From the cell containing the given text, extract its center point as (x, y) coordinate. 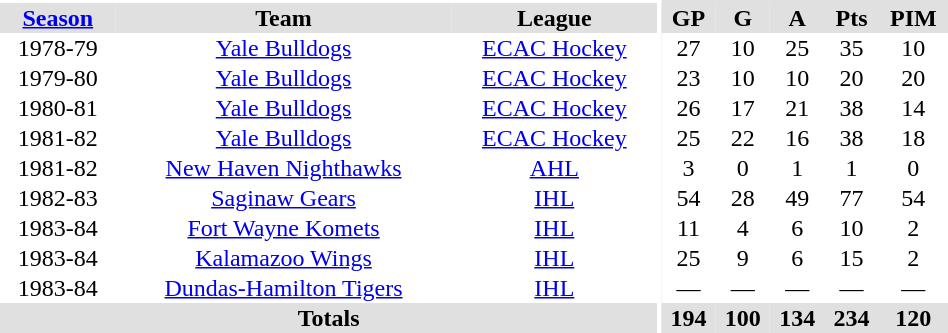
14 (914, 108)
PIM (914, 18)
26 (688, 108)
234 (851, 318)
21 (797, 108)
1978-79 (58, 48)
15 (851, 258)
22 (743, 138)
1980-81 (58, 108)
Dundas-Hamilton Tigers (284, 288)
11 (688, 228)
G (743, 18)
17 (743, 108)
GP (688, 18)
1979-80 (58, 78)
49 (797, 198)
Saginaw Gears (284, 198)
A (797, 18)
134 (797, 318)
AHL (554, 168)
28 (743, 198)
4 (743, 228)
9 (743, 258)
35 (851, 48)
77 (851, 198)
3 (688, 168)
Fort Wayne Komets (284, 228)
Pts (851, 18)
23 (688, 78)
New Haven Nighthawks (284, 168)
Team (284, 18)
Kalamazoo Wings (284, 258)
27 (688, 48)
120 (914, 318)
Totals (328, 318)
1982-83 (58, 198)
Season (58, 18)
194 (688, 318)
100 (743, 318)
18 (914, 138)
16 (797, 138)
League (554, 18)
